Provide the [X, Y] coordinate of the cell's center where the given text is located.  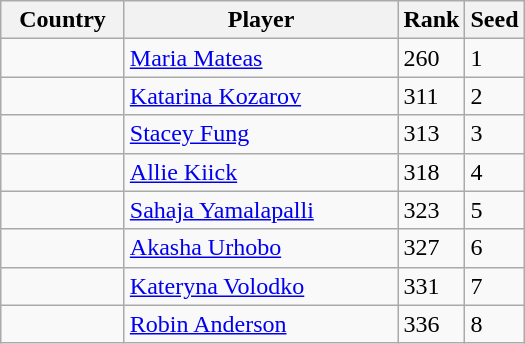
2 [494, 96]
Katarina Kozarov [261, 96]
3 [494, 134]
Akasha Urhobo [261, 248]
Sahaja Yamalapalli [261, 210]
1 [494, 58]
323 [432, 210]
313 [432, 134]
4 [494, 172]
5 [494, 210]
318 [432, 172]
8 [494, 324]
Country [63, 20]
Robin Anderson [261, 324]
Rank [432, 20]
331 [432, 286]
311 [432, 96]
Allie Kiick [261, 172]
Stacey Fung [261, 134]
336 [432, 324]
Maria Mateas [261, 58]
Player [261, 20]
Seed [494, 20]
6 [494, 248]
260 [432, 58]
Kateryna Volodko [261, 286]
7 [494, 286]
327 [432, 248]
